Pinpoint the cell where the given text exists, returning its [x, y] midpoint coordinate. 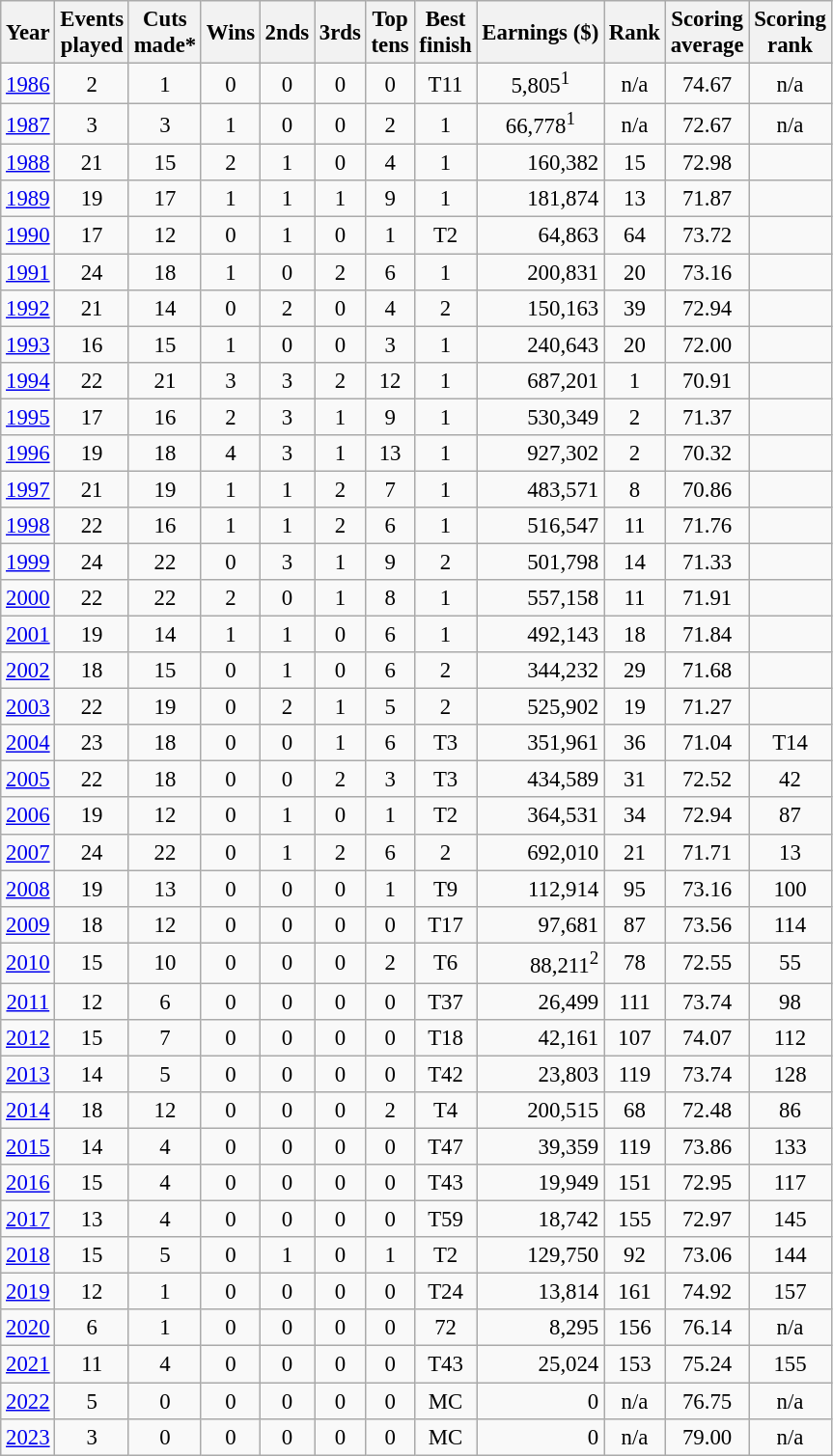
117 [790, 1183]
112 [790, 1038]
687,201 [541, 380]
71.37 [707, 417]
71.71 [707, 852]
97,681 [541, 924]
Year [28, 33]
2007 [28, 852]
2015 [28, 1147]
26,499 [541, 1002]
71.87 [707, 200]
150,163 [541, 308]
112,914 [541, 889]
18,742 [541, 1220]
95 [635, 889]
153 [635, 1364]
2002 [28, 671]
Earnings ($) [541, 33]
T9 [446, 889]
29 [635, 671]
70.32 [707, 453]
1995 [28, 417]
T37 [446, 1002]
Bestfinish [446, 33]
8,295 [541, 1329]
2017 [28, 1220]
71.91 [707, 598]
78 [635, 963]
2014 [28, 1111]
72.52 [707, 780]
Wins [230, 33]
2nds [287, 33]
36 [635, 743]
5,8051 [541, 84]
71.76 [707, 526]
73.06 [707, 1255]
2000 [28, 598]
2005 [28, 780]
19,949 [541, 1183]
2022 [28, 1401]
Toptens [390, 33]
T4 [446, 1111]
64,863 [541, 235]
T59 [446, 1220]
72.55 [707, 963]
73.86 [707, 1147]
T17 [446, 924]
2013 [28, 1074]
2019 [28, 1292]
530,349 [541, 417]
2009 [28, 924]
Scoringrank [790, 33]
1988 [28, 163]
73.72 [707, 235]
3rds [341, 33]
1996 [28, 453]
2006 [28, 816]
200,515 [541, 1111]
2011 [28, 1002]
2012 [28, 1038]
39 [635, 308]
1998 [28, 526]
157 [790, 1292]
T24 [446, 1292]
76.75 [707, 1401]
1987 [28, 124]
70.86 [707, 489]
240,643 [541, 344]
72.95 [707, 1183]
Cuts made* [164, 33]
42,161 [541, 1038]
2003 [28, 707]
75.24 [707, 1364]
31 [635, 780]
72.48 [707, 1111]
39,359 [541, 1147]
T6 [446, 963]
107 [635, 1038]
100 [790, 889]
23,803 [541, 1074]
525,902 [541, 707]
2023 [28, 1437]
T14 [790, 743]
111 [635, 1002]
55 [790, 963]
86 [790, 1111]
T18 [446, 1038]
71.68 [707, 671]
364,531 [541, 816]
88,2112 [541, 963]
71.33 [707, 562]
73.56 [707, 924]
Scoring average [707, 33]
1999 [28, 562]
2008 [28, 889]
13,814 [541, 1292]
692,010 [541, 852]
516,547 [541, 526]
160,382 [541, 163]
344,232 [541, 671]
351,961 [541, 743]
492,143 [541, 635]
72.67 [707, 124]
T11 [446, 84]
76.14 [707, 1329]
434,589 [541, 780]
Events played [92, 33]
1990 [28, 235]
151 [635, 1183]
2001 [28, 635]
64 [635, 235]
133 [790, 1147]
161 [635, 1292]
71.04 [707, 743]
156 [635, 1329]
483,571 [541, 489]
2021 [28, 1364]
128 [790, 1074]
1991 [28, 272]
74.67 [707, 84]
2020 [28, 1329]
72.97 [707, 1220]
1989 [28, 200]
114 [790, 924]
1986 [28, 84]
25,024 [541, 1364]
71.84 [707, 635]
66,7781 [541, 124]
74.07 [707, 1038]
927,302 [541, 453]
98 [790, 1002]
42 [790, 780]
557,158 [541, 598]
1994 [28, 380]
10 [164, 963]
72 [446, 1329]
501,798 [541, 562]
1997 [28, 489]
68 [635, 1111]
2004 [28, 743]
71.27 [707, 707]
72.98 [707, 163]
70.91 [707, 380]
79.00 [707, 1437]
144 [790, 1255]
34 [635, 816]
2010 [28, 963]
T47 [446, 1147]
T42 [446, 1074]
1993 [28, 344]
129,750 [541, 1255]
72.00 [707, 344]
145 [790, 1220]
74.92 [707, 1292]
181,874 [541, 200]
92 [635, 1255]
200,831 [541, 272]
2016 [28, 1183]
1992 [28, 308]
23 [92, 743]
Rank [635, 33]
2018 [28, 1255]
